Determine the (X, Y) coordinate at the center of the cell enclosing the given text.  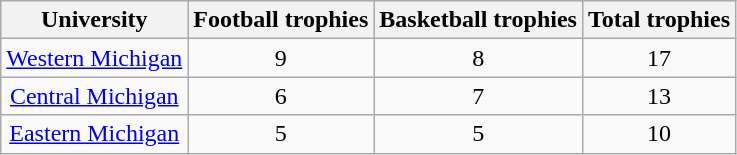
Eastern Michigan (94, 134)
Football trophies (281, 20)
13 (658, 96)
10 (658, 134)
Central Michigan (94, 96)
6 (281, 96)
17 (658, 58)
7 (478, 96)
8 (478, 58)
University (94, 20)
9 (281, 58)
Total trophies (658, 20)
Basketball trophies (478, 20)
Western Michigan (94, 58)
